Return the [X, Y] coordinate for the center point of the cell that contains the specified text.  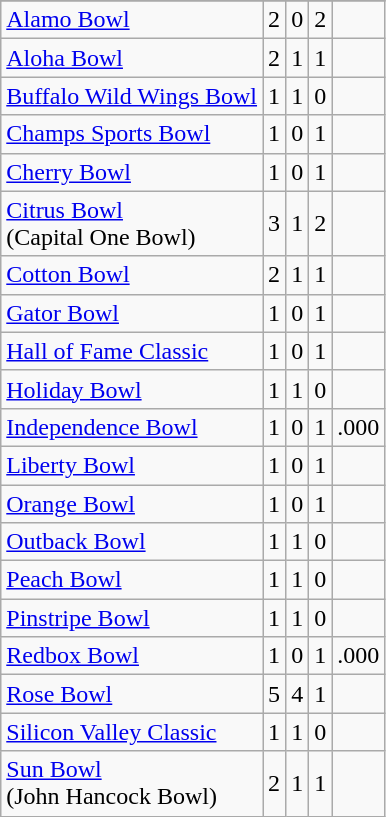
5 [274, 694]
Cotton Bowl [132, 275]
Citrus Bowl(Capital One Bowl) [132, 224]
Cherry Bowl [132, 172]
Pinstripe Bowl [132, 618]
Champs Sports Bowl [132, 134]
Sun Bowl(John Hancock Bowl) [132, 784]
3 [274, 224]
Alamo Bowl [132, 20]
Gator Bowl [132, 313]
Buffalo Wild Wings Bowl [132, 96]
Orange Bowl [132, 503]
Rose Bowl [132, 694]
Redbox Bowl [132, 656]
Aloha Bowl [132, 58]
Outback Bowl [132, 542]
Holiday Bowl [132, 389]
Independence Bowl [132, 427]
4 [298, 694]
Liberty Bowl [132, 465]
Silicon Valley Classic [132, 732]
Peach Bowl [132, 580]
Hall of Fame Classic [132, 351]
